For the text-containing cell, return its midpoint in (x, y) coordinate format. 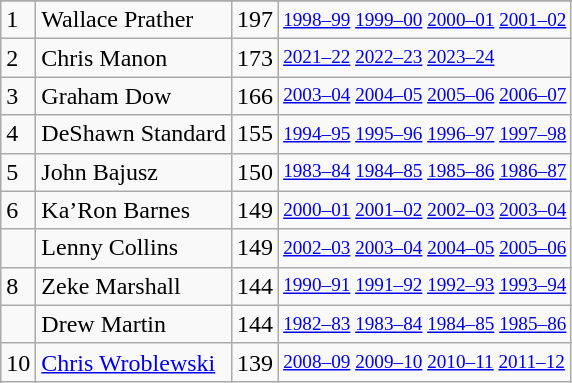
Zeke Marshall (134, 286)
139 (256, 362)
150 (256, 172)
1983–84 1984–85 1985–86 1986–87 (425, 172)
2 (18, 58)
1990–91 1991–92 1992–93 1993–94 (425, 286)
2021–22 2022–23 2023–24 (425, 58)
155 (256, 134)
10 (18, 362)
197 (256, 20)
1994–95 1995–96 1996–97 1997–98 (425, 134)
Chris Manon (134, 58)
2002–03 2003–04 2004–05 2005–06 (425, 248)
1982–83 1983–84 1984–85 1985–86 (425, 324)
Lenny Collins (134, 248)
Graham Dow (134, 96)
Drew Martin (134, 324)
173 (256, 58)
2008–09 2009–10 2010–11 2011–12 (425, 362)
6 (18, 210)
5 (18, 172)
2000–01 2001–02 2002–03 2003–04 (425, 210)
2003–04 2004–05 2005–06 2006–07 (425, 96)
John Bajusz (134, 172)
3 (18, 96)
1 (18, 20)
4 (18, 134)
DeShawn Standard (134, 134)
1998–99 1999–00 2000–01 2001–02 (425, 20)
166 (256, 96)
8 (18, 286)
Chris Wroblewski (134, 362)
Wallace Prather (134, 20)
Ka’Ron Barnes (134, 210)
